Return the (x, y) coordinate for the center point of the cell that contains the specified text.  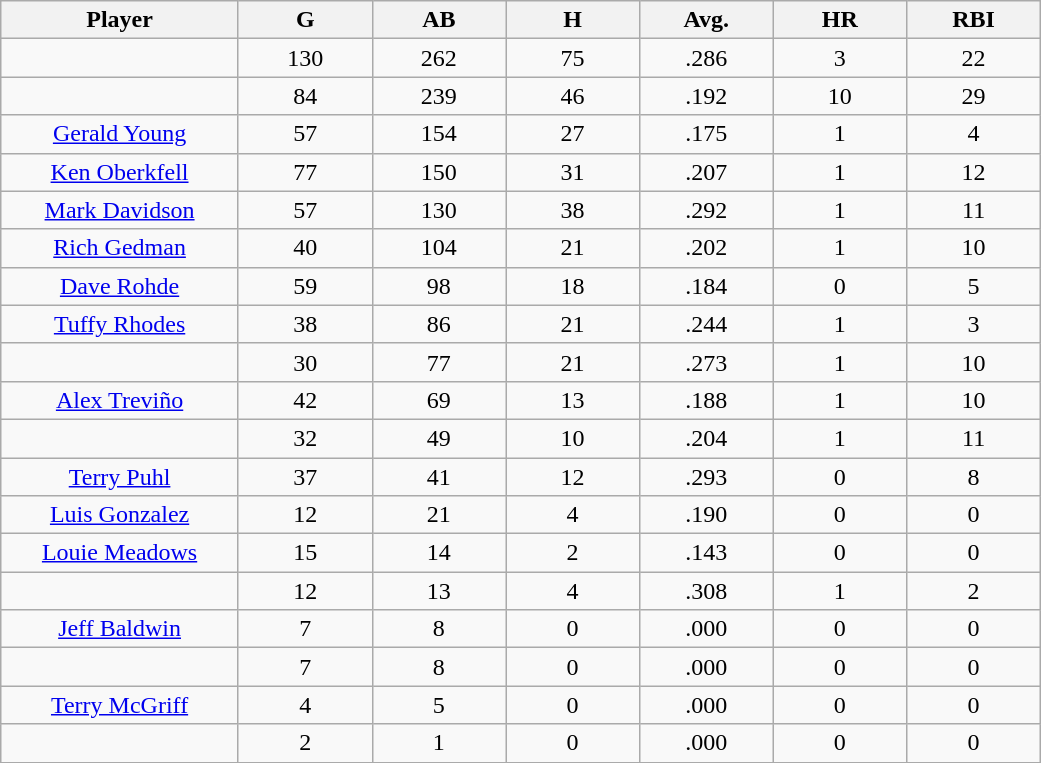
G (305, 20)
32 (305, 438)
Terry McGriff (120, 705)
262 (439, 58)
Jeff Baldwin (120, 629)
.204 (706, 438)
.244 (706, 324)
.184 (706, 286)
.143 (706, 553)
.190 (706, 515)
Dave Rohde (120, 286)
HR (840, 20)
42 (305, 400)
239 (439, 96)
49 (439, 438)
75 (573, 58)
Alex Treviño (120, 400)
22 (974, 58)
154 (439, 134)
41 (439, 477)
150 (439, 172)
69 (439, 400)
Rich Gedman (120, 248)
27 (573, 134)
30 (305, 362)
.202 (706, 248)
37 (305, 477)
18 (573, 286)
Mark Davidson (120, 210)
Avg. (706, 20)
.273 (706, 362)
104 (439, 248)
.192 (706, 96)
Louie Meadows (120, 553)
.308 (706, 591)
Terry Puhl (120, 477)
14 (439, 553)
98 (439, 286)
59 (305, 286)
40 (305, 248)
.188 (706, 400)
.292 (706, 210)
Gerald Young (120, 134)
AB (439, 20)
.293 (706, 477)
H (573, 20)
31 (573, 172)
Ken Oberkfell (120, 172)
RBI (974, 20)
46 (573, 96)
86 (439, 324)
.175 (706, 134)
.207 (706, 172)
Player (120, 20)
Tuffy Rhodes (120, 324)
84 (305, 96)
29 (974, 96)
15 (305, 553)
Luis Gonzalez (120, 515)
.286 (706, 58)
